Locate the cell with the specified text and output its (X, Y) center coordinate. 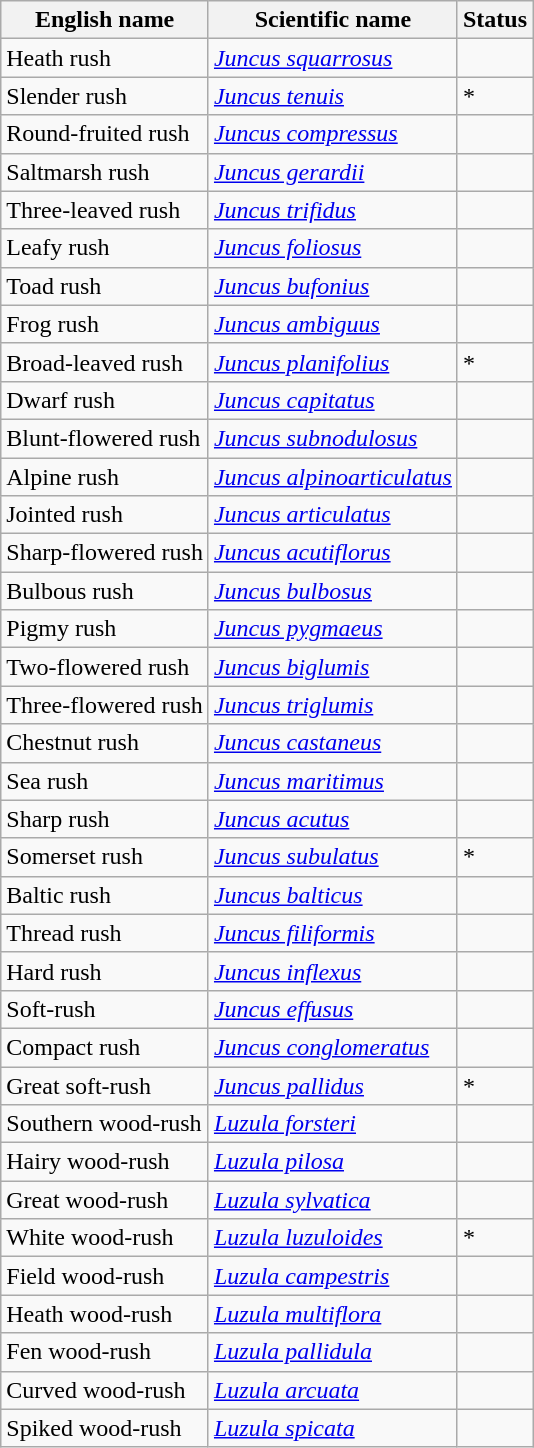
Juncus maritimus (332, 781)
Sharp rush (105, 819)
Juncus inflexus (332, 971)
Juncus biglumis (332, 667)
Curved wood-rush (105, 1390)
Luzula pallidula (332, 1352)
Luzula luzuloides (332, 1238)
Juncus conglomeratus (332, 1047)
Juncus alpinoarticulatus (332, 477)
Luzula multiflora (332, 1314)
Jointed rush (105, 515)
Three-flowered rush (105, 705)
Three-leaved rush (105, 210)
Heath rush (105, 58)
Luzula campestris (332, 1276)
Juncus acutus (332, 819)
Juncus bufonius (332, 286)
Juncus articulatus (332, 515)
Compact rush (105, 1047)
Juncus trifidus (332, 210)
Broad-leaved rush (105, 362)
Great wood-rush (105, 1200)
Juncus foliosus (332, 248)
Juncus acutiflorus (332, 553)
Status (494, 20)
Baltic rush (105, 895)
Bulbous rush (105, 591)
Juncus filiformis (332, 933)
Alpine rush (105, 477)
Pigmy rush (105, 629)
Spiked wood-rush (105, 1428)
Frog rush (105, 324)
English name (105, 20)
Juncus subnodulosus (332, 438)
Blunt-flowered rush (105, 438)
Saltmarsh rush (105, 172)
Juncus gerardii (332, 172)
Sharp-flowered rush (105, 553)
Luzula sylvatica (332, 1200)
Luzula arcuata (332, 1390)
Luzula pilosa (332, 1162)
Juncus triglumis (332, 705)
Juncus balticus (332, 895)
Luzula spicata (332, 1428)
Juncus pygmaeus (332, 629)
Thread rush (105, 933)
Heath wood-rush (105, 1314)
Dwarf rush (105, 400)
Hairy wood-rush (105, 1162)
Juncus castaneus (332, 743)
Juncus bulbosus (332, 591)
Field wood-rush (105, 1276)
Juncus squarrosus (332, 58)
Juncus compressus (332, 134)
White wood-rush (105, 1238)
Juncus capitatus (332, 400)
Luzula forsteri (332, 1124)
Juncus ambiguus (332, 324)
Great soft-rush (105, 1085)
Juncus planifolius (332, 362)
Scientific name (332, 20)
Hard rush (105, 971)
Southern wood-rush (105, 1124)
Two-flowered rush (105, 667)
Slender rush (105, 96)
Toad rush (105, 286)
Fen wood-rush (105, 1352)
Juncus pallidus (332, 1085)
Juncus subulatus (332, 857)
Leafy rush (105, 248)
Soft-rush (105, 1009)
Round-fruited rush (105, 134)
Somerset rush (105, 857)
Juncus tenuis (332, 96)
Sea rush (105, 781)
Chestnut rush (105, 743)
Juncus effusus (332, 1009)
